Pinpoint the cell where the given text exists, returning its (x, y) midpoint coordinate. 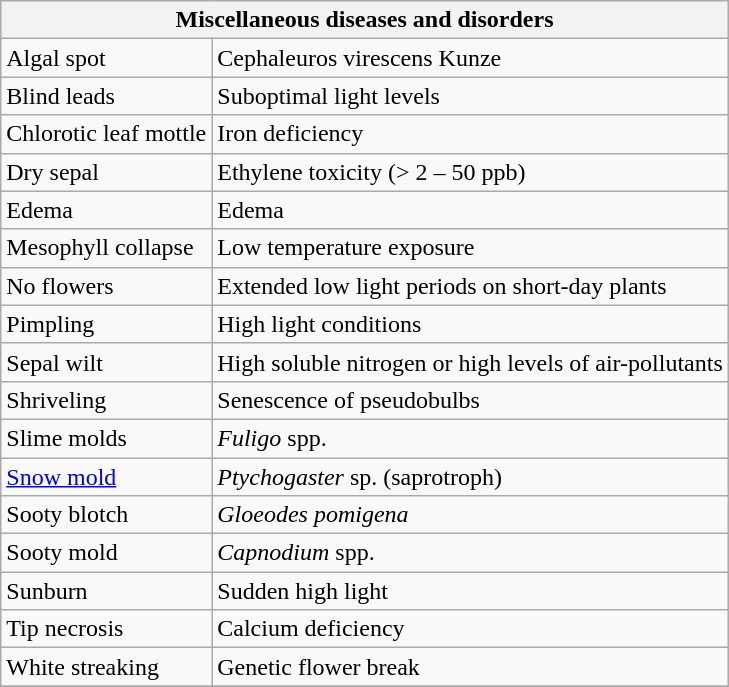
Cephaleuros virescens Kunze (470, 58)
Senescence of pseudobulbs (470, 400)
Tip necrosis (106, 629)
Gloeodes pomigena (470, 515)
Extended low light periods on short-day plants (470, 286)
Pimpling (106, 324)
Capnodium spp. (470, 553)
Miscellaneous diseases and disorders (365, 20)
No flowers (106, 286)
Shriveling (106, 400)
Sooty mold (106, 553)
Ethylene toxicity (> 2 – 50 ppb) (470, 172)
Sepal wilt (106, 362)
Slime molds (106, 438)
Algal spot (106, 58)
Sunburn (106, 591)
Suboptimal light levels (470, 96)
Iron deficiency (470, 134)
Genetic flower break (470, 667)
Snow mold (106, 477)
Fuligo spp. (470, 438)
Chlorotic leaf mottle (106, 134)
Ptychogaster sp. (saprotroph) (470, 477)
Calcium deficiency (470, 629)
White streaking (106, 667)
Blind leads (106, 96)
High soluble nitrogen or high levels of air-pollutants (470, 362)
Sudden high light (470, 591)
High light conditions (470, 324)
Low temperature exposure (470, 248)
Dry sepal (106, 172)
Mesophyll collapse (106, 248)
Sooty blotch (106, 515)
